Scan for the cell matching the given text and deliver its [X, Y] coordinate at center. 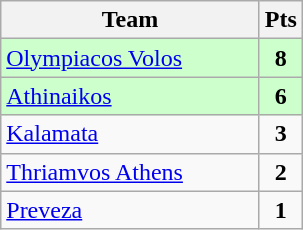
Thriamvos Athens [130, 172]
Preveza [130, 210]
2 [280, 172]
1 [280, 210]
6 [280, 96]
8 [280, 58]
Kalamata [130, 134]
Olympiacos Volos [130, 58]
Pts [280, 20]
Athinaikos [130, 96]
Team [130, 20]
3 [280, 134]
